Extract the (X, Y) coordinate from the center of the cell holding the provided text.  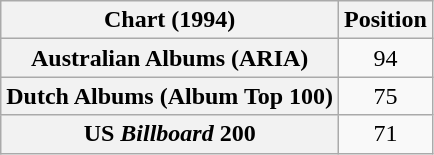
Dutch Albums (Album Top 100) (170, 96)
Position (386, 20)
Australian Albums (ARIA) (170, 58)
71 (386, 134)
94 (386, 58)
US Billboard 200 (170, 134)
75 (386, 96)
Chart (1994) (170, 20)
